Determine the [X, Y] coordinate at the center of the cell enclosing the given text.  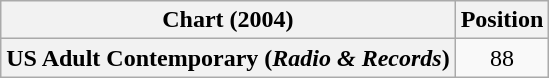
Chart (2004) [228, 20]
US Adult Contemporary (Radio & Records) [228, 58]
Position [502, 20]
88 [502, 58]
